Scan for the cell matching the given text and deliver its [x, y] coordinate at center. 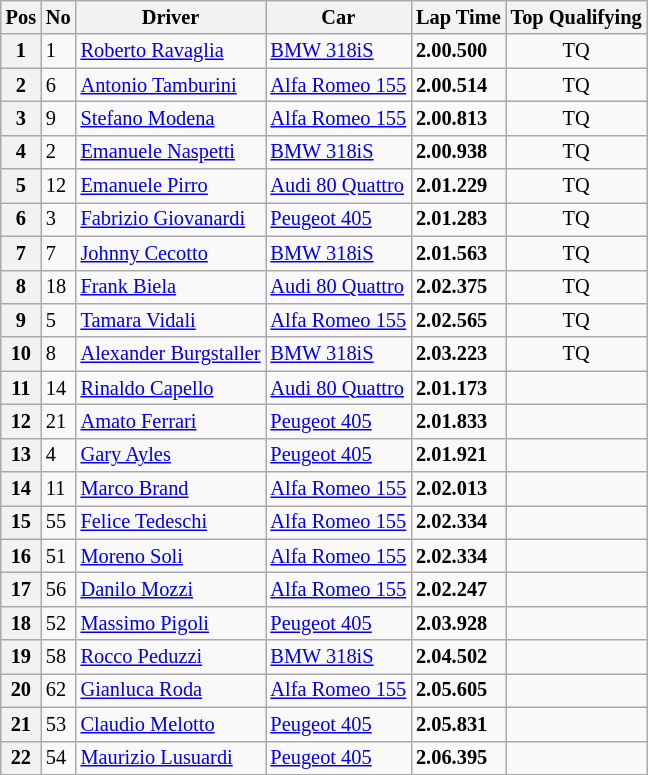
2.03.928 [458, 623]
2.01.283 [458, 219]
62 [58, 690]
2.01.833 [458, 421]
Felice Tedeschi [171, 522]
Pos [21, 17]
2.01.173 [458, 388]
Danilo Mozzi [171, 589]
17 [21, 589]
52 [58, 623]
Stefano Modena [171, 118]
2.02.247 [458, 589]
2.02.375 [458, 287]
2.06.395 [458, 758]
Antonio Tamburini [171, 85]
10 [21, 354]
Gary Ayles [171, 455]
Fabrizio Giovanardi [171, 219]
Alexander Burgstaller [171, 354]
Marco Brand [171, 489]
54 [58, 758]
53 [58, 724]
19 [21, 657]
20 [21, 690]
Car [339, 17]
2.02.565 [458, 320]
2.01.921 [458, 455]
Tamara Vidali [171, 320]
2.00.500 [458, 51]
2.03.223 [458, 354]
Rocco Peduzzi [171, 657]
Lap Time [458, 17]
2.01.563 [458, 253]
2.00.514 [458, 85]
16 [21, 556]
Emanuele Pirro [171, 186]
Frank Biela [171, 287]
56 [58, 589]
2.02.013 [458, 489]
13 [21, 455]
Rinaldo Capello [171, 388]
22 [21, 758]
2.04.502 [458, 657]
2.05.605 [458, 690]
Maurizio Lusuardi [171, 758]
2.00.813 [458, 118]
58 [58, 657]
55 [58, 522]
2.00.938 [458, 152]
Emanuele Naspetti [171, 152]
15 [21, 522]
No [58, 17]
Gianluca Roda [171, 690]
Massimo Pigoli [171, 623]
Driver [171, 17]
Amato Ferrari [171, 421]
2.01.229 [458, 186]
Roberto Ravaglia [171, 51]
2.05.831 [458, 724]
Top Qualifying [576, 17]
Johnny Cecotto [171, 253]
51 [58, 556]
Moreno Soli [171, 556]
Claudio Melotto [171, 724]
